Pinpoint the cell where the given text exists, returning its (X, Y) midpoint coordinate. 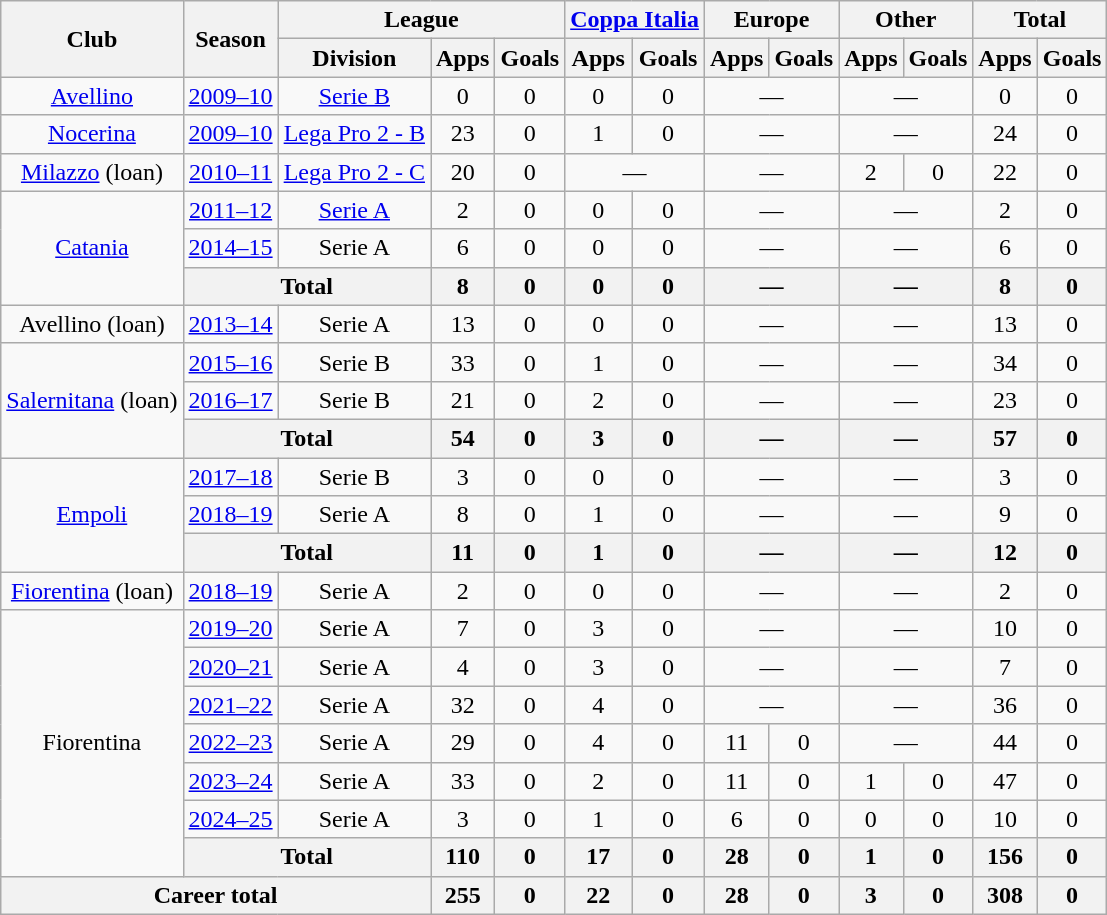
21 (462, 400)
Division (354, 58)
44 (1005, 743)
17 (598, 857)
League (422, 20)
Coppa Italia (635, 20)
Empoli (92, 515)
Lega Pro 2 - C (354, 172)
Lega Pro 2 - B (354, 134)
20 (462, 172)
Fiorentina (92, 743)
Club (92, 39)
Career total (216, 895)
2022–23 (230, 743)
308 (1005, 895)
Nocerina (92, 134)
57 (1005, 438)
2017–18 (230, 477)
Salernitana (loan) (92, 400)
110 (462, 857)
Avellino (92, 96)
Avellino (loan) (92, 324)
2010–11 (230, 172)
2024–25 (230, 819)
Catania (92, 248)
2011–12 (230, 210)
Other (906, 20)
Fiorentina (loan) (92, 591)
2013–14 (230, 324)
12 (1005, 553)
24 (1005, 134)
156 (1005, 857)
2014–15 (230, 248)
2021–22 (230, 705)
36 (1005, 705)
2020–21 (230, 667)
29 (462, 743)
2015–16 (230, 362)
255 (462, 895)
2023–24 (230, 781)
32 (462, 705)
2019–20 (230, 629)
Season (230, 39)
Europe (771, 20)
54 (462, 438)
9 (1005, 515)
2016–17 (230, 400)
47 (1005, 781)
34 (1005, 362)
Milazzo (loan) (92, 172)
